Output the [X, Y] coordinate of the center of the cell containing the given text.  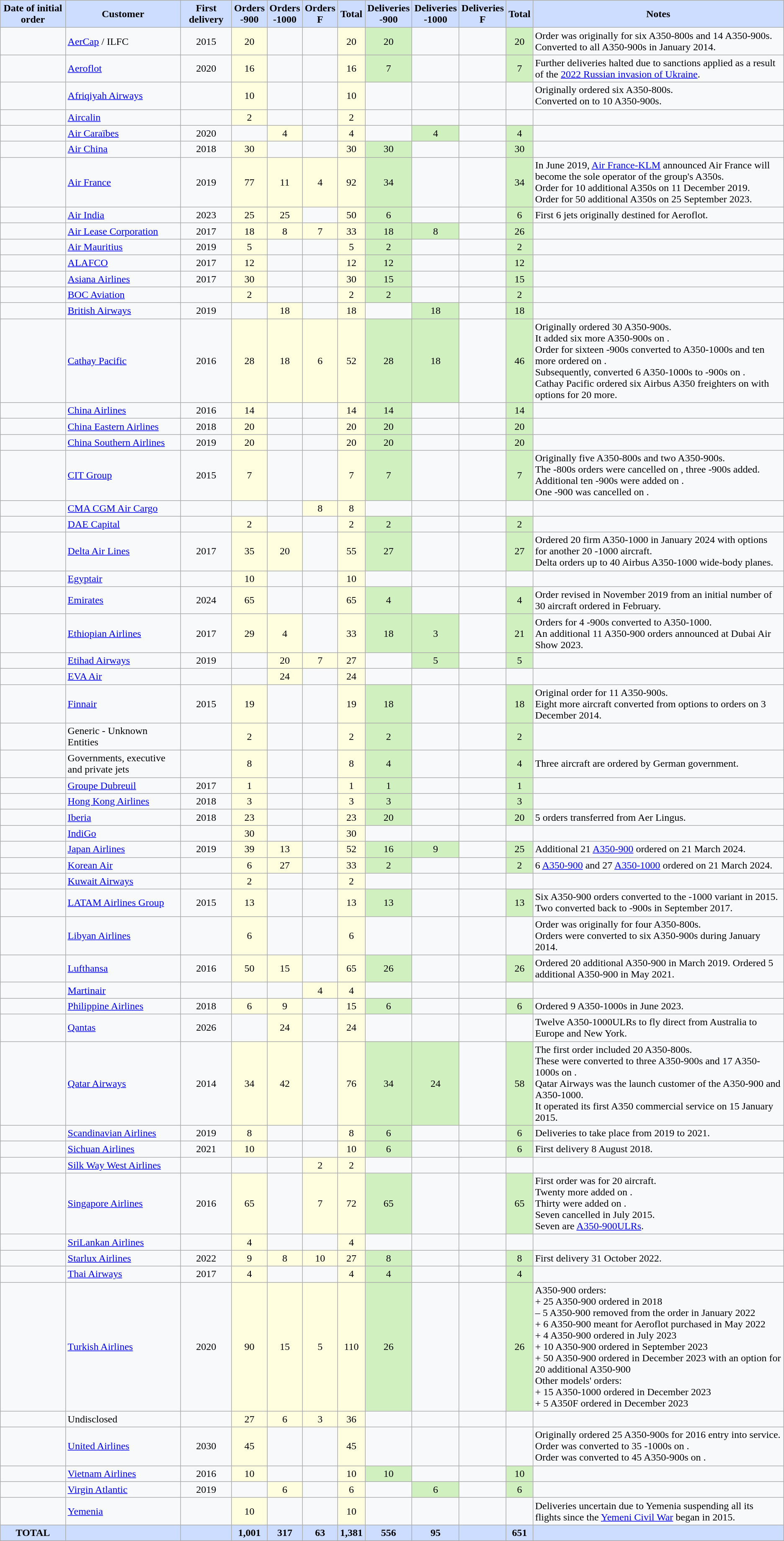
Date of initial order [33, 14]
Original order for 11 A350-900s.Eight more aircraft converted from options to orders on 3 December 2014. [658, 704]
Japan Airlines [123, 849]
Hong Kong Airlines [123, 802]
Virgin Atlantic [123, 1489]
Additional 21 A350-900 ordered on 21 March 2024. [658, 849]
Thai Airways [123, 1274]
Egyptair [123, 579]
2030 [206, 1446]
2023 [206, 215]
29 [249, 633]
Qatar Airways [123, 1083]
Three aircraft are ordered by German government. [658, 764]
2021 [206, 1149]
First delivery 8 August 2018. [658, 1149]
72 [351, 1204]
TOTAL [33, 1533]
Korean Air [123, 865]
Martinair [123, 990]
CIT Group [123, 475]
77 [249, 182]
Deliveries-900 [389, 14]
1,381 [351, 1533]
Air France [123, 182]
DeliveriesF [482, 14]
92 [351, 182]
21 [520, 633]
Philippine Airlines [123, 1006]
1,001 [249, 1533]
LATAM Airlines Group [123, 902]
39 [249, 849]
Delta Air Lines [123, 551]
Qantas [123, 1027]
Air China [123, 149]
Deliveries-1000 [436, 14]
Vietnam Airlines [123, 1474]
EVA Air [123, 676]
Deliveries to take place from 2019 to 2021. [658, 1133]
Sichuan Airlines [123, 1149]
Finnair [123, 704]
Aeroflot [123, 69]
OrdersF [320, 14]
Deliveries uncertain due to Yemenia suspending all its flights since the Yemeni Civil War began in 2015. [658, 1511]
Ordered 20 firm A350-1000 in January 2024 with options for another 20 -1000 aircraft.Delta orders up to 40 Airbus A350-1000 wide-body planes. [658, 551]
First delivery [206, 14]
Governments, executive and private jets [123, 764]
317 [285, 1533]
11 [285, 182]
35 [249, 551]
DAE Capital [123, 524]
Generic - Unknown Entities [123, 737]
90 [249, 1347]
Order revised in November 2019 from an initial number of 30 aircraft ordered in February. [658, 600]
China Airlines [123, 411]
Aircalin [123, 117]
Notes [658, 14]
Customer [123, 14]
2026 [206, 1027]
ALAFCO [123, 263]
651 [520, 1533]
Groupe Dubreuil [123, 786]
United Airlines [123, 1446]
British Airways [123, 311]
Air Lease Corporation [123, 231]
China Southern Airlines [123, 442]
First delivery 31 October 2022. [658, 1258]
BOC Aviation [123, 295]
Starlux Airlines [123, 1258]
Orders-1000 [285, 14]
Yemenia [123, 1511]
Libyan Airlines [123, 936]
Kuwait Airways [123, 881]
Orders-900 [249, 14]
Silk Way West Airlines [123, 1165]
2024 [206, 600]
Afriqiyah Airways [123, 96]
Air Mauritius [123, 247]
Ethiopian Airlines [123, 633]
SriLankan Airlines [123, 1242]
Asiana Airlines [123, 279]
Originally ordered six A350-800s.Converted on to 10 A350-900s. [658, 96]
Originally ordered 25 A350-900s for 2016 entry into service.Order was converted to 35 -1000s on .Order was converted to 45 A350-900s on . [658, 1446]
Order was originally for four A350-800s.Orders were converted to six A350-900s during January 2014. [658, 936]
46 [520, 361]
2022 [206, 1258]
Ordered 9 A350-1000s in June 2023. [658, 1006]
Singapore Airlines [123, 1204]
China Eastern Airlines [123, 427]
2014 [206, 1083]
58 [520, 1083]
Orders for 4 -900s converted to A350-1000.An additional 11 A350-900 orders announced at Dubai Air Show 2023. [658, 633]
95 [436, 1533]
556 [389, 1533]
First 6 jets originally destined for Aeroflot. [658, 215]
Lufthansa [123, 969]
42 [285, 1083]
63 [320, 1533]
Air Caraïbes [123, 133]
76 [351, 1083]
5 orders transferred from Aer Lingus. [658, 817]
IndiGo [123, 833]
110 [351, 1347]
Twelve A350-1000ULRs to fly direct from Australia to Europe and New York. [658, 1027]
Further deliveries halted due to sanctions applied as a result of the 2022 Russian invasion of Ukraine. [658, 69]
CMA CGM Air Cargo [123, 508]
Ordered 20 additional A350-900 in March 2019. Ordered 5 additional A350-900 in May 2021. [658, 969]
Etihad Airways [123, 660]
36 [351, 1419]
6 A350-900 and 27 A350-1000 ordered on 21 March 2024. [658, 865]
Cathay Pacific [123, 361]
55 [351, 551]
First order was for 20 aircraft.Twenty more added on .Thirty were added on .Seven cancelled in July 2015.Seven are A350-900ULRs. [658, 1204]
Six A350-900 orders converted to the -1000 variant in 2015.Two converted back to -900s in September 2017. [658, 902]
Scandinavian Airlines [123, 1133]
Iberia [123, 817]
Order was originally for six A350-800s and 14 A350-900s.Converted to all A350-900s in January 2014. [658, 41]
AerCap / ILFC [123, 41]
Emirates [123, 600]
Air India [123, 215]
Turkish Airlines [123, 1347]
Undisclosed [123, 1419]
